Return the [X, Y] coordinate for the center point of the cell that contains the specified text.  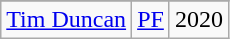
PF [151, 20]
2020 [198, 20]
Tim Duncan [66, 20]
